Capture the cell that displays the provided text and extract its [x, y] central coordinate. 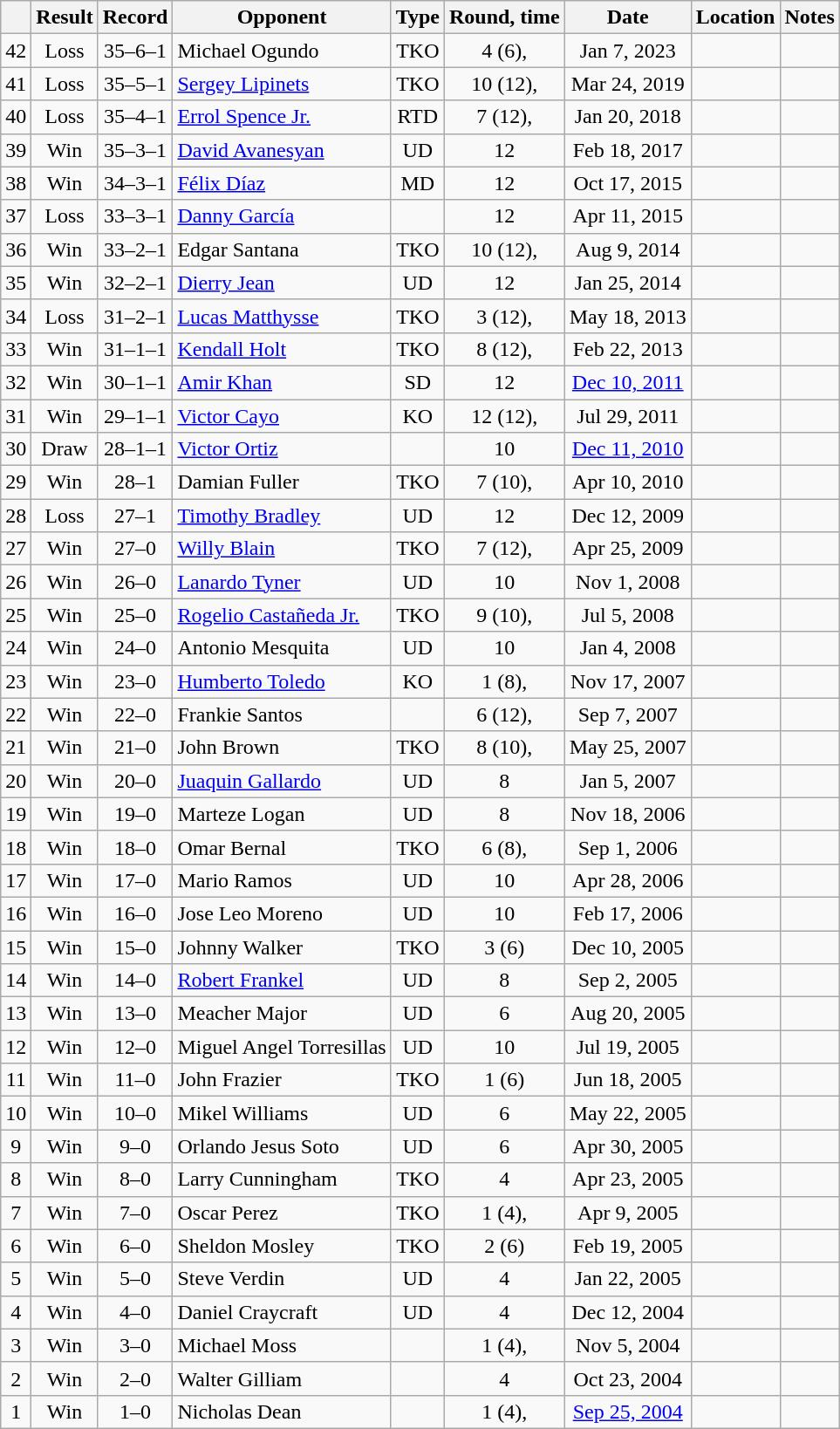
30 [16, 449]
25–0 [135, 615]
32–2–1 [135, 283]
1–0 [135, 1412]
12 (12), [504, 416]
Johnny Walker [282, 947]
25 [16, 615]
Omar Bernal [282, 847]
13 [16, 1014]
15–0 [135, 947]
19–0 [135, 814]
Feb 22, 2013 [628, 349]
11 [16, 1080]
5–0 [135, 1279]
3 (12), [504, 316]
9 [16, 1146]
Marteze Logan [282, 814]
13–0 [135, 1014]
Steve Verdin [282, 1279]
24–0 [135, 648]
7 [16, 1213]
37 [16, 216]
1 (8), [504, 681]
40 [16, 117]
15 [16, 947]
Daniel Craycraft [282, 1312]
23–0 [135, 681]
Nov 5, 2004 [628, 1345]
May 22, 2005 [628, 1113]
35–3–1 [135, 150]
Aug 20, 2005 [628, 1014]
2 (6) [504, 1246]
Frankie Santos [282, 714]
Apr 10, 2010 [628, 482]
Willy Blain [282, 549]
21 [16, 748]
2–0 [135, 1378]
28–1 [135, 482]
John Brown [282, 748]
Victor Ortiz [282, 449]
Result [65, 17]
Round, time [504, 17]
17 [16, 880]
34–3–1 [135, 183]
34 [16, 316]
Type [417, 17]
Jan 20, 2018 [628, 117]
Dec 12, 2009 [628, 516]
Dec 10, 2005 [628, 947]
16–0 [135, 913]
4–0 [135, 1312]
Jose Leo Moreno [282, 913]
John Frazier [282, 1080]
5 [16, 1279]
Opponent [282, 17]
Félix Díaz [282, 183]
Nicholas Dean [282, 1412]
Apr 11, 2015 [628, 216]
Jan 7, 2023 [628, 51]
Lanardo Tyner [282, 582]
8 (10), [504, 748]
6–0 [135, 1246]
Danny García [282, 216]
39 [16, 150]
Antonio Mesquita [282, 648]
12–0 [135, 1047]
22–0 [135, 714]
Nov 17, 2007 [628, 681]
Jun 18, 2005 [628, 1080]
Feb 19, 2005 [628, 1246]
Errol Spence Jr. [282, 117]
26–0 [135, 582]
14 [16, 981]
7 (10), [504, 482]
Jan 22, 2005 [628, 1279]
Juaquin Gallardo [282, 781]
Damian Fuller [282, 482]
Rogelio Castañeda Jr. [282, 615]
1 (6) [504, 1080]
May 18, 2013 [628, 316]
8–0 [135, 1179]
20 [16, 781]
Orlando Jesus Soto [282, 1146]
36 [16, 250]
1 [16, 1412]
Apr 9, 2005 [628, 1213]
Michael Ogundo [282, 51]
35–6–1 [135, 51]
Feb 18, 2017 [628, 150]
33 [16, 349]
Apr 23, 2005 [628, 1179]
21–0 [135, 748]
19 [16, 814]
May 25, 2007 [628, 748]
Walter Gilliam [282, 1378]
Mar 24, 2019 [628, 84]
3 (6) [504, 947]
Draw [65, 449]
33–2–1 [135, 250]
27–0 [135, 549]
Sheldon Mosley [282, 1246]
41 [16, 84]
23 [16, 681]
3 [16, 1345]
Jan 25, 2014 [628, 283]
7–0 [135, 1213]
Location [735, 17]
Feb 17, 2006 [628, 913]
Sep 2, 2005 [628, 981]
42 [16, 51]
David Avanesyan [282, 150]
28–1–1 [135, 449]
6 (12), [504, 714]
Jul 19, 2005 [628, 1047]
Humberto Toledo [282, 681]
Date [628, 17]
Amir Khan [282, 382]
16 [16, 913]
14–0 [135, 981]
Dec 11, 2010 [628, 449]
Apr 28, 2006 [628, 880]
9 (10), [504, 615]
27 [16, 549]
Sep 1, 2006 [628, 847]
27–1 [135, 516]
20–0 [135, 781]
MD [417, 183]
26 [16, 582]
Edgar Santana [282, 250]
2 [16, 1378]
30–1–1 [135, 382]
Nov 18, 2006 [628, 814]
Kendall Holt [282, 349]
Sergey Lipinets [282, 84]
11–0 [135, 1080]
3–0 [135, 1345]
Record [135, 17]
35–5–1 [135, 84]
Jan 4, 2008 [628, 648]
33–3–1 [135, 216]
31–1–1 [135, 349]
Dec 12, 2004 [628, 1312]
38 [16, 183]
8 (12), [504, 349]
31–2–1 [135, 316]
Notes [809, 17]
Jul 29, 2011 [628, 416]
Mikel Williams [282, 1113]
Larry Cunningham [282, 1179]
29–1–1 [135, 416]
Sep 7, 2007 [628, 714]
Robert Frankel [282, 981]
10–0 [135, 1113]
Timothy Bradley [282, 516]
28 [16, 516]
Dierry Jean [282, 283]
SD [417, 382]
Apr 25, 2009 [628, 549]
17–0 [135, 880]
Lucas Matthysse [282, 316]
18 [16, 847]
Mario Ramos [282, 880]
Oct 17, 2015 [628, 183]
18–0 [135, 847]
Aug 9, 2014 [628, 250]
9–0 [135, 1146]
6 (8), [504, 847]
31 [16, 416]
Oct 23, 2004 [628, 1378]
Miguel Angel Torresillas [282, 1047]
Sep 25, 2004 [628, 1412]
35–4–1 [135, 117]
4 (6), [504, 51]
Jan 5, 2007 [628, 781]
Dec 10, 2011 [628, 382]
Meacher Major [282, 1014]
Michael Moss [282, 1345]
29 [16, 482]
35 [16, 283]
22 [16, 714]
Jul 5, 2008 [628, 615]
Apr 30, 2005 [628, 1146]
24 [16, 648]
Nov 1, 2008 [628, 582]
32 [16, 382]
Victor Cayo [282, 416]
RTD [417, 117]
Oscar Perez [282, 1213]
